Locate the cell with the specified text and output its [X, Y] center coordinate. 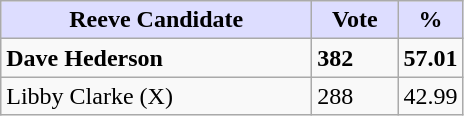
382 [355, 58]
Vote [355, 20]
57.01 [430, 58]
Dave Hederson [156, 58]
Libby Clarke (X) [156, 96]
% [430, 20]
288 [355, 96]
Reeve Candidate [156, 20]
42.99 [430, 96]
